Scan for the cell matching the given text and deliver its (x, y) coordinate at center. 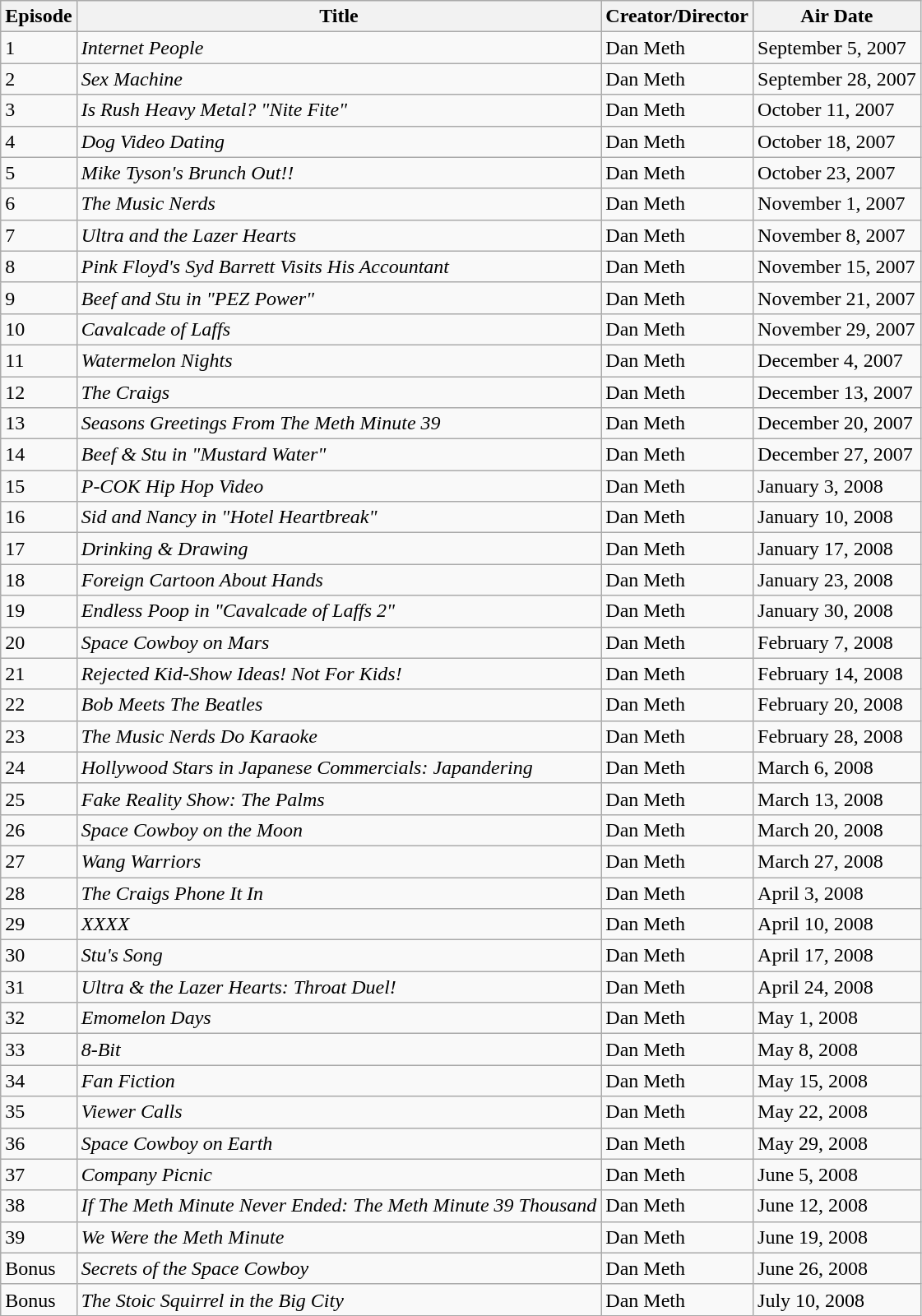
The Music Nerds (339, 204)
36 (39, 1143)
January 23, 2008 (837, 580)
October 11, 2007 (837, 110)
9 (39, 298)
11 (39, 360)
Creator/Director (678, 16)
14 (39, 455)
January 30, 2008 (837, 611)
May 1, 2008 (837, 1018)
October 23, 2007 (837, 173)
24 (39, 767)
February 28, 2008 (837, 736)
19 (39, 611)
Ultra & the Lazer Hearts: Throat Duel! (339, 987)
January 3, 2008 (837, 486)
21 (39, 674)
26 (39, 830)
4 (39, 141)
Sex Machine (339, 79)
January 10, 2008 (837, 517)
Space Cowboy on the Moon (339, 830)
December 27, 2007 (837, 455)
Wang Warriors (339, 861)
Fan Fiction (339, 1081)
June 5, 2008 (837, 1175)
10 (39, 329)
P-COK Hip Hop Video (339, 486)
June 26, 2008 (837, 1268)
Secrets of the Space Cowboy (339, 1268)
Bob Meets The Beatles (339, 705)
December 13, 2007 (837, 392)
Dog Video Dating (339, 141)
October 18, 2007 (837, 141)
February 14, 2008 (837, 674)
31 (39, 987)
Ultra and the Lazer Hearts (339, 235)
Space Cowboy on Earth (339, 1143)
January 17, 2008 (837, 549)
22 (39, 705)
30 (39, 956)
November 8, 2007 (837, 235)
33 (39, 1050)
Stu's Song (339, 956)
May 29, 2008 (837, 1143)
March 6, 2008 (837, 767)
Seasons Greetings From The Meth Minute 39 (339, 424)
18 (39, 580)
12 (39, 392)
Space Cowboy on Mars (339, 642)
September 5, 2007 (837, 48)
December 4, 2007 (837, 360)
March 27, 2008 (837, 861)
April 24, 2008 (837, 987)
Title (339, 16)
Beef and Stu in "PEZ Power" (339, 298)
The Craigs (339, 392)
Air Date (837, 16)
If The Meth Minute Never Ended: The Meth Minute 39 Thousand (339, 1206)
February 7, 2008 (837, 642)
25 (39, 799)
Fake Reality Show: The Palms (339, 799)
April 10, 2008 (837, 924)
Is Rush Heavy Metal? "Nite Fite" (339, 110)
37 (39, 1175)
Endless Poop in "Cavalcade of Laffs 2" (339, 611)
5 (39, 173)
6 (39, 204)
February 20, 2008 (837, 705)
April 3, 2008 (837, 892)
The Music Nerds Do Karaoke (339, 736)
13 (39, 424)
35 (39, 1112)
1 (39, 48)
The Craigs Phone It In (339, 892)
November 15, 2007 (837, 266)
November 29, 2007 (837, 329)
7 (39, 235)
34 (39, 1081)
29 (39, 924)
Pink Floyd's Syd Barrett Visits His Accountant (339, 266)
December 20, 2007 (837, 424)
May 8, 2008 (837, 1050)
17 (39, 549)
The Stoic Squirrel in the Big City (339, 1300)
November 1, 2007 (837, 204)
Watermelon Nights (339, 360)
November 21, 2007 (837, 298)
XXXX (339, 924)
Beef & Stu in "Mustard Water" (339, 455)
27 (39, 861)
Rejected Kid-Show Ideas! Not For Kids! (339, 674)
32 (39, 1018)
Episode (39, 16)
38 (39, 1206)
May 22, 2008 (837, 1112)
2 (39, 79)
March 20, 2008 (837, 830)
Internet People (339, 48)
We Were the Meth Minute (339, 1237)
Drinking & Drawing (339, 549)
3 (39, 110)
Hollywood Stars in Japanese Commercials: Japandering (339, 767)
Foreign Cartoon About Hands (339, 580)
April 17, 2008 (837, 956)
15 (39, 486)
June 12, 2008 (837, 1206)
23 (39, 736)
Emomelon Days (339, 1018)
Sid and Nancy in "Hotel Heartbreak" (339, 517)
16 (39, 517)
March 13, 2008 (837, 799)
May 15, 2008 (837, 1081)
Cavalcade of Laffs (339, 329)
June 19, 2008 (837, 1237)
28 (39, 892)
July 10, 2008 (837, 1300)
20 (39, 642)
39 (39, 1237)
Company Picnic (339, 1175)
Mike Tyson's Brunch Out!! (339, 173)
8-Bit (339, 1050)
September 28, 2007 (837, 79)
8 (39, 266)
Viewer Calls (339, 1112)
